Search for the cell housing the specified text and yield its (X, Y) center coordinate. 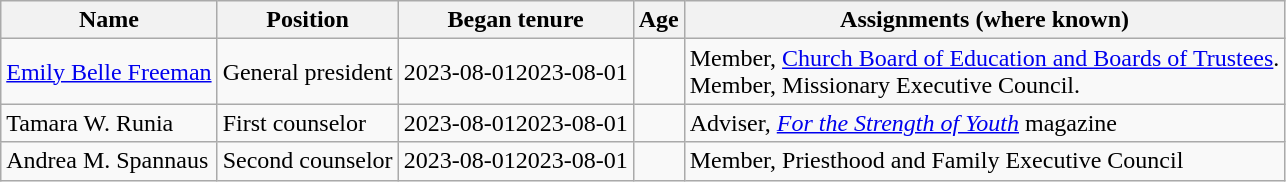
Age (658, 20)
Position (308, 20)
Emily Belle Freeman (109, 72)
First counselor (308, 123)
Name (109, 20)
Adviser, For the Strength of Youth magazine (984, 123)
Member, Priesthood and Family Executive Council (984, 161)
Began tenure (516, 20)
Second counselor (308, 161)
Andrea M. Spannaus (109, 161)
Member, Church Board of Education and Boards of Trustees.Member, Missionary Executive Council. (984, 72)
Tamara W. Runia (109, 123)
Assignments (where known) (984, 20)
General president (308, 72)
